From the cell containing the given text, extract its center point as (x, y) coordinate. 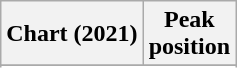
Peakposition (189, 34)
Chart (2021) (72, 34)
